Return the [X, Y] coordinate for the center point of the cell that contains the specified text.  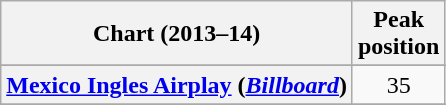
Mexico Ingles Airplay (Billboard) [177, 85]
Chart (2013–14) [177, 34]
35 [398, 85]
Peakposition [398, 34]
